Locate the cell with the specified text and output its [X, Y] center coordinate. 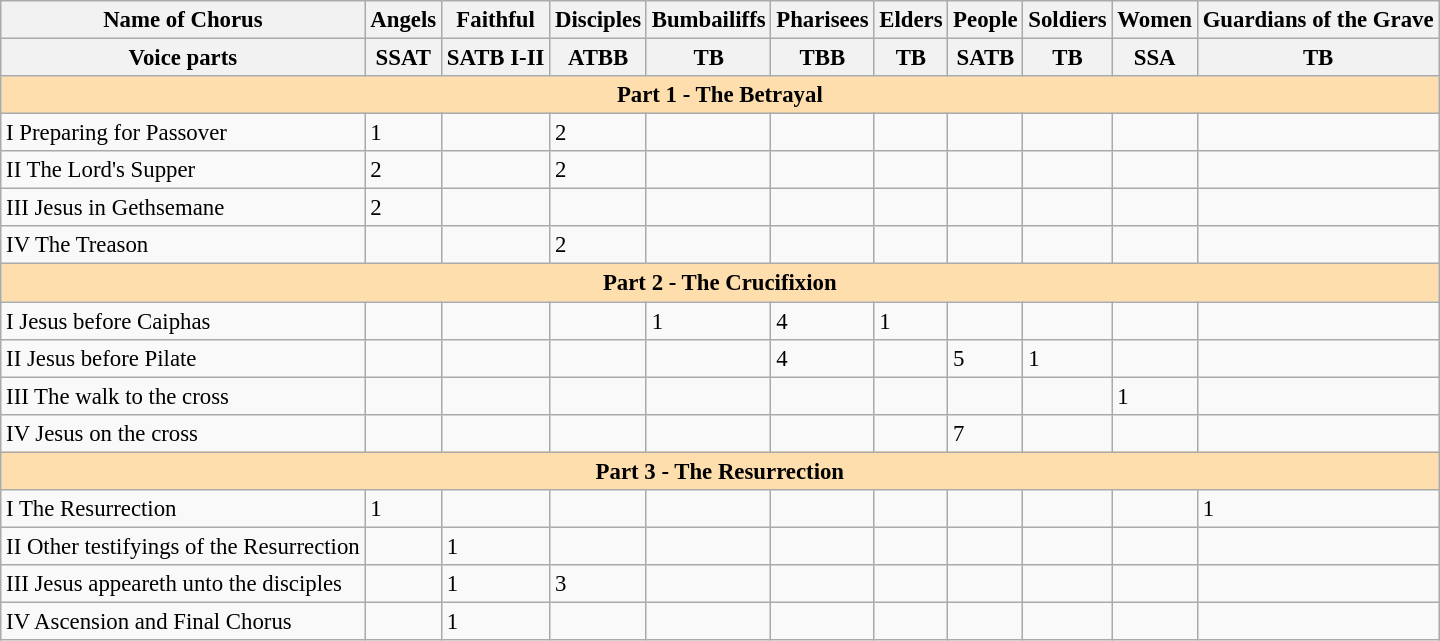
Bumbailiffs [708, 20]
Pharisees [822, 20]
Part 1 - The Betrayal [720, 95]
SSAT [403, 58]
Part 3 - The Resurrection [720, 471]
I Preparing for Passover [183, 133]
Angels [403, 20]
Voice parts [183, 58]
SATB [986, 58]
III Jesus appeareth unto the disciples [183, 584]
I The Resurrection [183, 509]
Guardians of the Grave [1318, 20]
IV Jesus on the cross [183, 433]
I Jesus before Caiphas [183, 321]
II Other testifyings of the Resurrection [183, 546]
3 [598, 584]
II The Lord's Supper [183, 170]
SSA [1154, 58]
SATB I-II [495, 58]
II Jesus before Pilate [183, 358]
5 [986, 358]
Part 2 - The Crucifixion [720, 283]
Name of Chorus [183, 20]
III Jesus in Gethsemane [183, 208]
People [986, 20]
Elders [911, 20]
III The walk to the cross [183, 396]
Soldiers [1068, 20]
TBB [822, 58]
Disciples [598, 20]
7 [986, 433]
Faithful [495, 20]
Women [1154, 20]
ATBB [598, 58]
IV The Treason [183, 245]
IV Ascension and Final Chorus [183, 621]
